Locate the cell with the specified text and output its [X, Y] center coordinate. 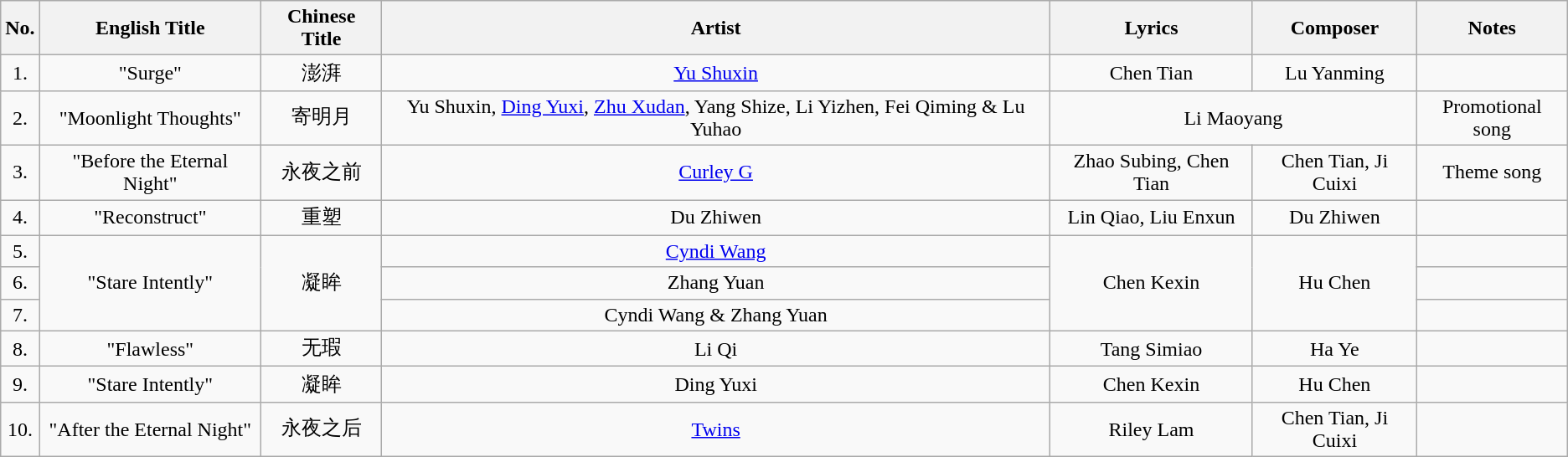
Li Maoyang [1234, 117]
8. [20, 348]
Curley G [716, 172]
Cyndi Wang & Zhang Yuan [716, 315]
Yu Shuxin, Ding Yuxi, Zhu Xudan, Yang Shize, Li Yizhen, Fei Qiming & Lu Yuhao [716, 117]
"After the Eternal Night" [150, 429]
Ha Ye [1334, 348]
Riley Lam [1152, 429]
澎湃 [321, 74]
Theme song [1492, 172]
7. [20, 315]
3. [20, 172]
Zhao Subing, Chen Tian [1152, 172]
Artist [716, 28]
Composer [1334, 28]
2. [20, 117]
"Reconstruct" [150, 218]
Li Qi [716, 348]
1. [20, 74]
"Flawless" [150, 348]
Cyndi Wang [716, 251]
Ding Yuxi [716, 385]
"Moonlight Thoughts" [150, 117]
Zhang Yuan [716, 283]
Lu Yanming [1334, 74]
Chen Tian [1152, 74]
Lin Qiao, Liu Enxun [1152, 218]
5. [20, 251]
永夜之前 [321, 172]
"Surge" [150, 74]
Tang Simiao [1152, 348]
Yu Shuxin [716, 74]
10. [20, 429]
No. [20, 28]
4. [20, 218]
无瑕 [321, 348]
9. [20, 385]
"Before the Eternal Night" [150, 172]
重塑 [321, 218]
Chinese Title [321, 28]
永夜之后 [321, 429]
寄明月 [321, 117]
6. [20, 283]
Twins [716, 429]
English Title [150, 28]
Promotional song [1492, 117]
Lyrics [1152, 28]
Notes [1492, 28]
